Return [X, Y] of the center of cell containing provided text 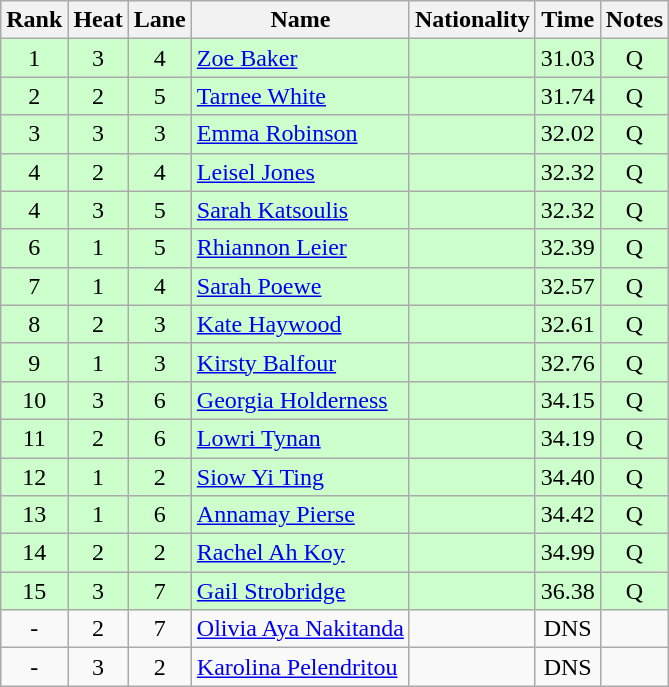
Gail Strobridge [300, 591]
Leisel Jones [300, 172]
15 [34, 591]
34.42 [568, 515]
Lowri Tynan [300, 438]
Sarah Poewe [300, 286]
13 [34, 515]
Zoe Baker [300, 58]
Nationality [472, 20]
Rachel Ah Koy [300, 553]
34.19 [568, 438]
Karolina Pelendritou [300, 667]
Lane [160, 20]
34.40 [568, 477]
Georgia Holderness [300, 400]
Heat [98, 20]
31.74 [568, 96]
Olivia Aya Nakitanda [300, 629]
Kirsty Balfour [300, 362]
Kate Haywood [300, 324]
11 [34, 438]
10 [34, 400]
Notes [634, 20]
Time [568, 20]
32.39 [568, 248]
Siow Yi Ting [300, 477]
Name [300, 20]
36.38 [568, 591]
32.57 [568, 286]
31.03 [568, 58]
9 [34, 362]
32.61 [568, 324]
Sarah Katsoulis [300, 210]
Rhiannon Leier [300, 248]
32.76 [568, 362]
34.99 [568, 553]
Emma Robinson [300, 134]
Tarnee White [300, 96]
34.15 [568, 400]
Annamay Pierse [300, 515]
12 [34, 477]
Rank [34, 20]
8 [34, 324]
14 [34, 553]
32.02 [568, 134]
